From the cell containing the given text, extract its center point as (x, y) coordinate. 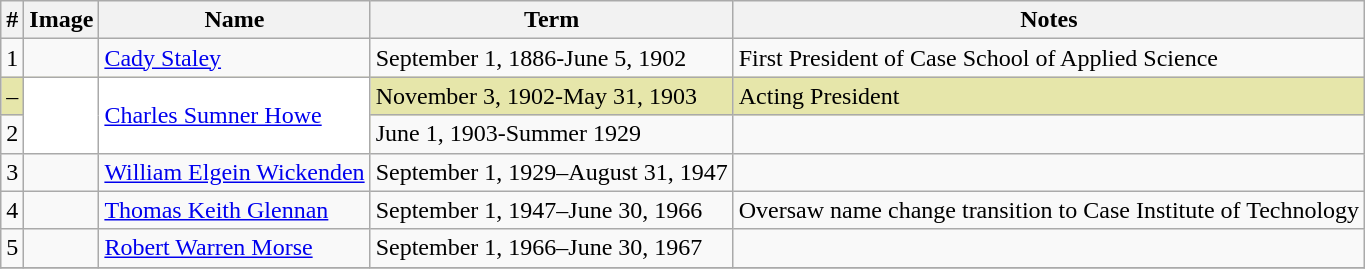
# (12, 20)
Name (234, 20)
Acting President (1048, 96)
September 1, 1886-June 5, 1902 (552, 58)
Robert Warren Morse (234, 248)
Term (552, 20)
5 (12, 248)
June 1, 1903-Summer 1929 (552, 134)
2 (12, 134)
Image (62, 20)
September 1, 1929–August 31, 1947 (552, 172)
– (12, 96)
Oversaw name change transition to Case Institute of Technology (1048, 210)
First President of Case School of Applied Science (1048, 58)
November 3, 1902-May 31, 1903 (552, 96)
September 1, 1947–June 30, 1966 (552, 210)
William Elgein Wickenden (234, 172)
Notes (1048, 20)
4 (12, 210)
September 1, 1966–June 30, 1967 (552, 248)
1 (12, 58)
Charles Sumner Howe (234, 115)
Cady Staley (234, 58)
Thomas Keith Glennan (234, 210)
3 (12, 172)
